Find where the given text appears and provide that cell's center as [x, y] coordinate. 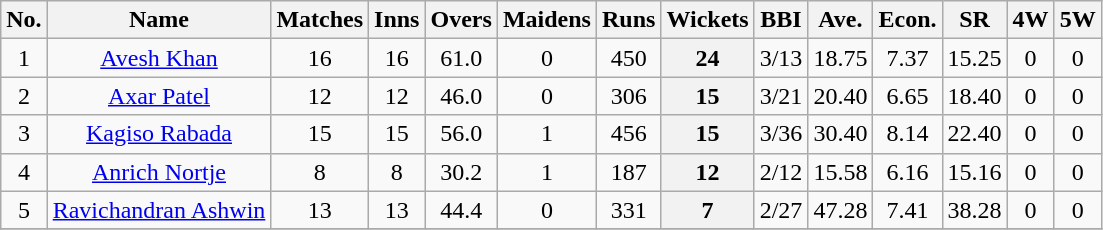
Kagiso Rabada [159, 134]
Matches [320, 20]
20.40 [840, 96]
2 [24, 96]
47.28 [840, 210]
4 [24, 172]
3 [24, 134]
SR [974, 20]
Name [159, 20]
24 [708, 58]
7.41 [908, 210]
2/12 [781, 172]
7.37 [908, 58]
5 [24, 210]
450 [628, 58]
Wickets [708, 20]
8.14 [908, 134]
46.0 [461, 96]
6.16 [908, 172]
7 [708, 210]
30.40 [840, 134]
44.4 [461, 210]
30.2 [461, 172]
Anrich Nortje [159, 172]
38.28 [974, 210]
3/36 [781, 134]
15.16 [974, 172]
331 [628, 210]
Ravichandran Ashwin [159, 210]
Avesh Khan [159, 58]
Inns [397, 20]
56.0 [461, 134]
Runs [628, 20]
15.25 [974, 58]
4W [1030, 20]
18.40 [974, 96]
Overs [461, 20]
No. [24, 20]
6.65 [908, 96]
3/21 [781, 96]
18.75 [840, 58]
2/27 [781, 210]
Econ. [908, 20]
Maidens [546, 20]
3/13 [781, 58]
22.40 [974, 134]
Ave. [840, 20]
15.58 [840, 172]
BBI [781, 20]
61.0 [461, 58]
5W [1078, 20]
Axar Patel [159, 96]
306 [628, 96]
456 [628, 134]
187 [628, 172]
